Search for the cell housing the specified text and yield its (X, Y) center coordinate. 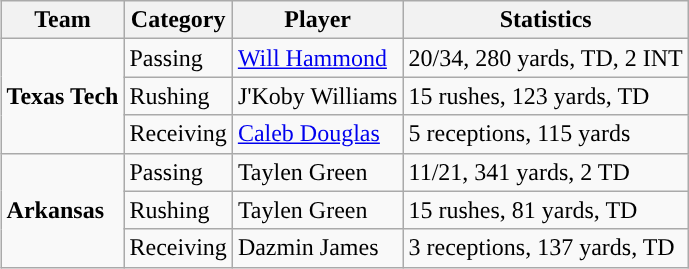
Team (62, 20)
Statistics (546, 20)
3 receptions, 137 yards, TD (546, 248)
20/34, 280 yards, TD, 2 INT (546, 58)
Player (318, 20)
Caleb Douglas (318, 134)
Will Hammond (318, 58)
15 rushes, 81 yards, TD (546, 210)
Dazmin James (318, 248)
Category (178, 20)
Arkansas (62, 210)
5 receptions, 115 yards (546, 134)
11/21, 341 yards, 2 TD (546, 172)
15 rushes, 123 yards, TD (546, 96)
J'Koby Williams (318, 96)
Texas Tech (62, 96)
